Capture the cell that displays the provided text and extract its (X, Y) central coordinate. 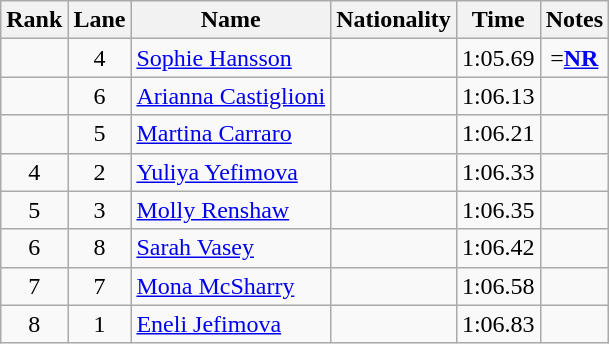
Arianna Castiglioni (231, 96)
1:05.69 (498, 58)
3 (100, 210)
1:06.35 (498, 210)
=NR (574, 58)
Time (498, 20)
Nationality (394, 20)
1:06.83 (498, 324)
Yuliya Yefimova (231, 172)
Name (231, 20)
1 (100, 324)
Martina Carraro (231, 134)
1:06.42 (498, 248)
1:06.13 (498, 96)
Molly Renshaw (231, 210)
1:06.58 (498, 286)
1:06.21 (498, 134)
2 (100, 172)
Notes (574, 20)
Rank (34, 20)
1:06.33 (498, 172)
Mona McSharry (231, 286)
Lane (100, 20)
Sarah Vasey (231, 248)
Sophie Hansson (231, 58)
Eneli Jefimova (231, 324)
